Output the (X, Y) coordinate of the center of the cell containing the given text.  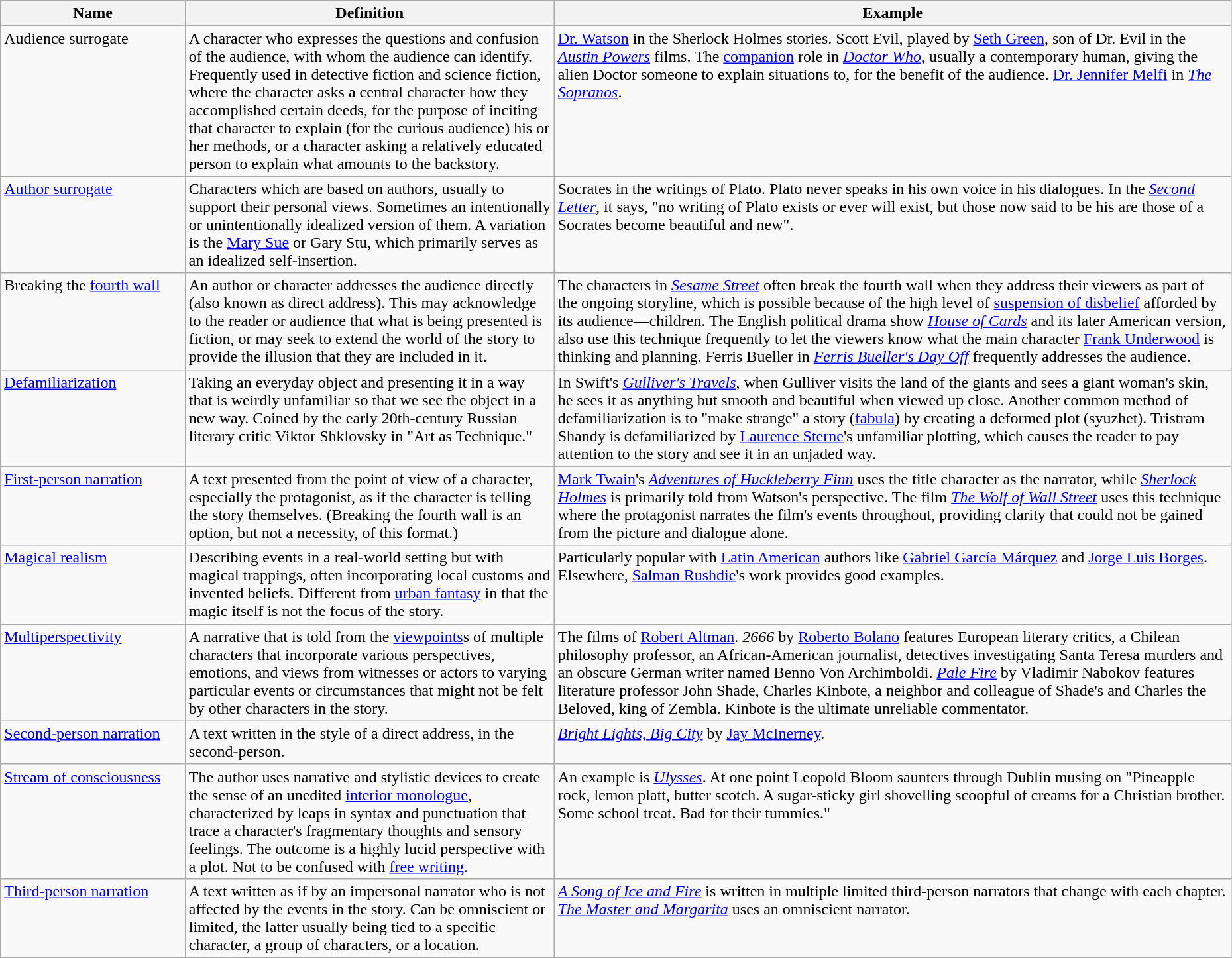
Example (892, 13)
Bright Lights, Big City by Jay McInerney. (892, 742)
Multiperspectivity (93, 672)
Audience surrogate (93, 101)
Breaking the fourth wall (93, 321)
Definition (370, 13)
Second-person narration (93, 742)
Magical realism (93, 584)
Defamiliarization (93, 418)
A text written in the style of a direct address, in the second-person. (370, 742)
Third-person narration (93, 918)
Author surrogate (93, 225)
Name (93, 13)
First-person narration (93, 506)
Stream of consciousness (93, 822)
